Pinpoint the cell where the given text exists, returning its (x, y) midpoint coordinate. 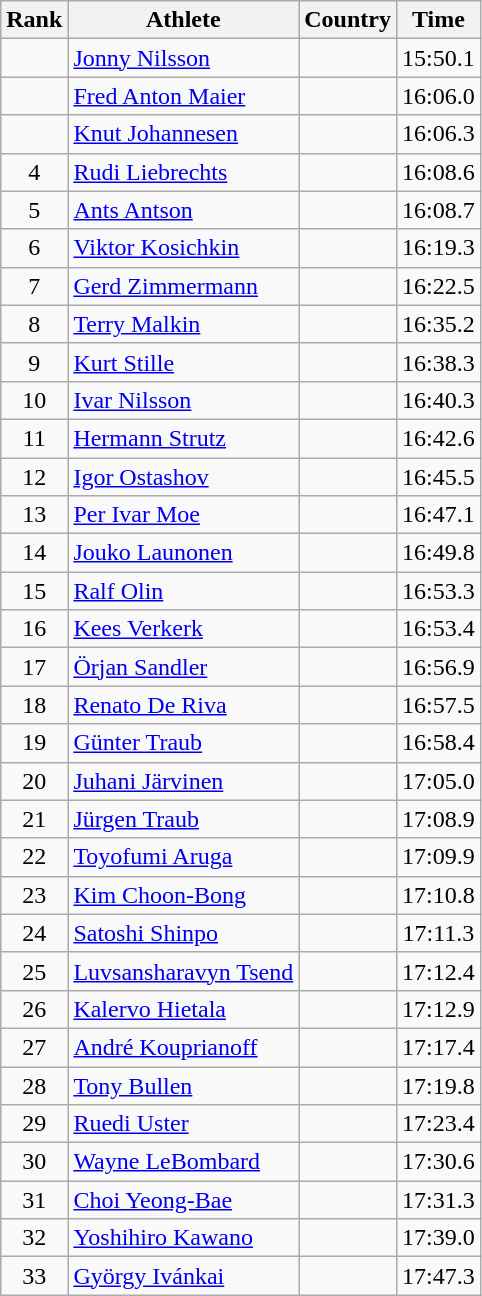
27 (34, 1047)
30 (34, 1162)
16:57.5 (438, 705)
16:42.6 (438, 438)
Fred Anton Maier (184, 96)
Kalervo Hietala (184, 1009)
Günter Traub (184, 743)
16:08.7 (438, 210)
17 (34, 667)
Kim Choon-Bong (184, 895)
Örjan Sandler (184, 667)
16 (34, 629)
8 (34, 324)
17:12.4 (438, 971)
Luvsansharavyn Tsend (184, 971)
16:53.3 (438, 591)
16:08.6 (438, 172)
16:58.4 (438, 743)
Wayne LeBombard (184, 1162)
Ruedi Uster (184, 1124)
9 (34, 362)
32 (34, 1238)
16:22.5 (438, 286)
Knut Johannesen (184, 134)
Terry Malkin (184, 324)
Ralf Olin (184, 591)
Ivar Nilsson (184, 400)
16:19.3 (438, 248)
15 (34, 591)
17:08.9 (438, 819)
16:49.8 (438, 553)
4 (34, 172)
Jonny Nilsson (184, 58)
Juhani Järvinen (184, 781)
Jürgen Traub (184, 819)
6 (34, 248)
Country (348, 20)
17:19.8 (438, 1085)
17:05.0 (438, 781)
Rank (34, 20)
17:10.8 (438, 895)
10 (34, 400)
24 (34, 933)
29 (34, 1124)
16:47.1 (438, 515)
16:45.5 (438, 477)
22 (34, 857)
16:06.0 (438, 96)
Tony Bullen (184, 1085)
26 (34, 1009)
17:31.3 (438, 1200)
16:38.3 (438, 362)
25 (34, 971)
16:40.3 (438, 400)
Per Ivar Moe (184, 515)
Choi Yeong-Bae (184, 1200)
21 (34, 819)
17:17.4 (438, 1047)
Yoshihiro Kawano (184, 1238)
Kees Verkerk (184, 629)
Time (438, 20)
Hermann Strutz (184, 438)
11 (34, 438)
17:23.4 (438, 1124)
31 (34, 1200)
17:12.9 (438, 1009)
23 (34, 895)
Satoshi Shinpo (184, 933)
Viktor Kosichkin (184, 248)
16:53.4 (438, 629)
Ants Antson (184, 210)
13 (34, 515)
28 (34, 1085)
19 (34, 743)
Rudi Liebrechts (184, 172)
16:06.3 (438, 134)
17:11.3 (438, 933)
Renato De Riva (184, 705)
Igor Ostashov (184, 477)
16:56.9 (438, 667)
12 (34, 477)
György Ivánkai (184, 1276)
5 (34, 210)
André Kouprianoff (184, 1047)
18 (34, 705)
33 (34, 1276)
17:30.6 (438, 1162)
Athlete (184, 20)
17:39.0 (438, 1238)
Toyofumi Aruga (184, 857)
Gerd Zimmermann (184, 286)
17:09.9 (438, 857)
20 (34, 781)
Jouko Launonen (184, 553)
17:47.3 (438, 1276)
7 (34, 286)
15:50.1 (438, 58)
16:35.2 (438, 324)
14 (34, 553)
Kurt Stille (184, 362)
